Determine the (x, y) coordinate at the center of the cell enclosing the given text.  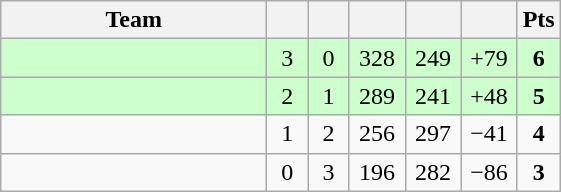
282 (433, 172)
249 (433, 58)
+48 (489, 96)
6 (538, 58)
4 (538, 134)
−86 (489, 172)
5 (538, 96)
328 (377, 58)
289 (377, 96)
−41 (489, 134)
196 (377, 172)
Pts (538, 20)
+79 (489, 58)
Team (134, 20)
241 (433, 96)
297 (433, 134)
256 (377, 134)
